Detect which cell encompasses the target text, then output its [X, Y] center coordinate. 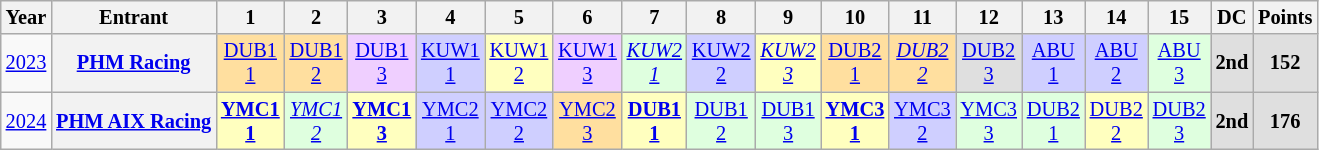
ABU2 [1116, 63]
ABU1 [1054, 63]
15 [1180, 17]
9 [788, 17]
1 [250, 17]
KUW23 [788, 63]
11 [922, 17]
6 [588, 17]
3 [382, 17]
Points [1285, 17]
KUW12 [520, 63]
YMC22 [520, 121]
13 [1054, 17]
KUW22 [722, 63]
YMC21 [450, 121]
YMC11 [250, 121]
10 [856, 17]
DC [1232, 17]
PHM AIX Racing [134, 121]
2024 [26, 121]
14 [1116, 17]
176 [1285, 121]
2 [316, 17]
5 [520, 17]
YMC33 [989, 121]
ABU3 [1180, 63]
12 [989, 17]
YMC13 [382, 121]
YMC12 [316, 121]
7 [654, 17]
YMC31 [856, 121]
KUW11 [450, 63]
YMC23 [588, 121]
2023 [26, 63]
4 [450, 17]
KUW21 [654, 63]
KUW13 [588, 63]
Entrant [134, 17]
152 [1285, 63]
PHM Racing [134, 63]
YMC32 [922, 121]
8 [722, 17]
Year [26, 17]
